Extract the (x, y) coordinate from the center of the cell holding the provided text.  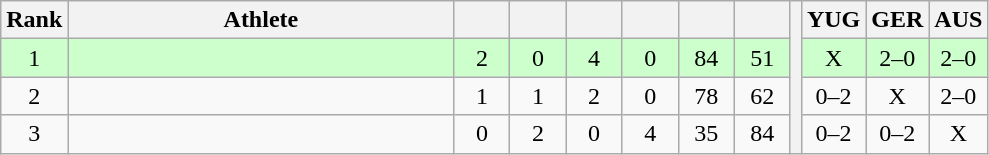
Athlete (261, 20)
AUS (958, 20)
78 (706, 96)
35 (706, 134)
Rank (34, 20)
GER (898, 20)
3 (34, 134)
62 (762, 96)
YUG (833, 20)
51 (762, 58)
